Identify which cell holds the provided text, then report its [x, y] central coordinate. 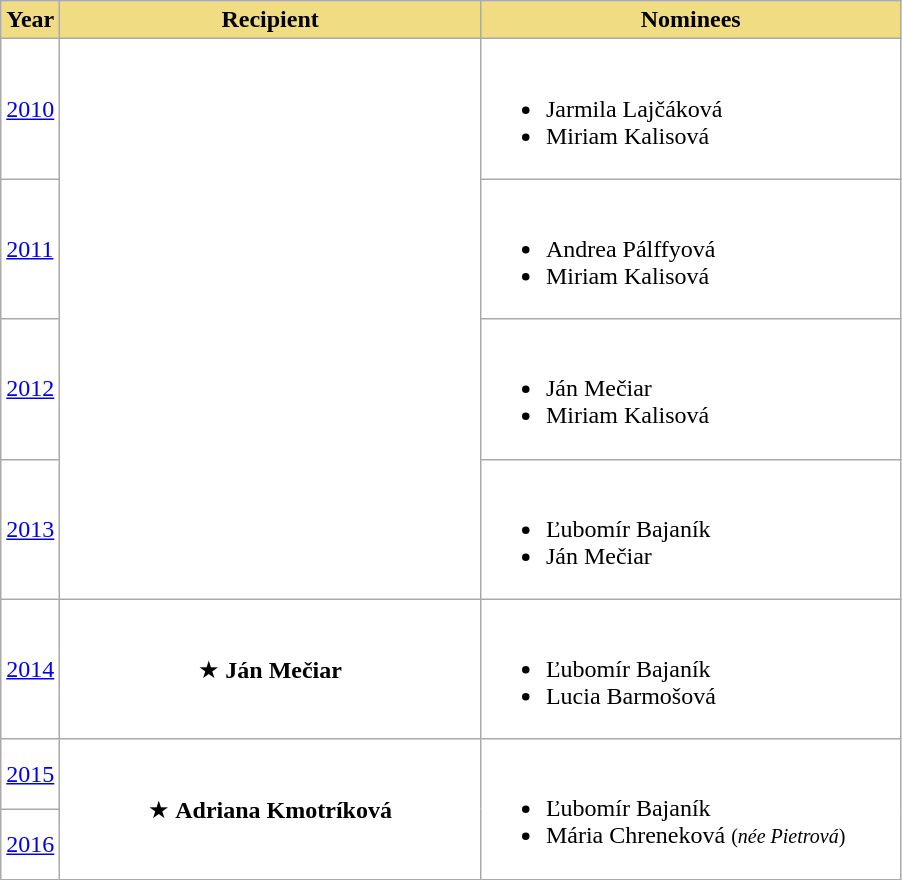
2010 [30, 109]
Ľubomír BajaníkMária Chreneková (née Pietrová) [690, 809]
2016 [30, 844]
★ Adriana Kmotríková [270, 809]
2014 [30, 669]
Ján MečiarMiriam Kalisová [690, 389]
2013 [30, 529]
2012 [30, 389]
Andrea PálffyováMiriam Kalisová [690, 249]
2011 [30, 249]
Recipient [270, 20]
Nominees [690, 20]
Year [30, 20]
★ Ján Mečiar [270, 669]
Ľubomír BajaníkJán Mečiar [690, 529]
2015 [30, 774]
Jarmila LajčákováMiriam Kalisová [690, 109]
Ľubomír BajaníkLucia Barmošová [690, 669]
